Identify which cell holds the provided text, then report its [x, y] central coordinate. 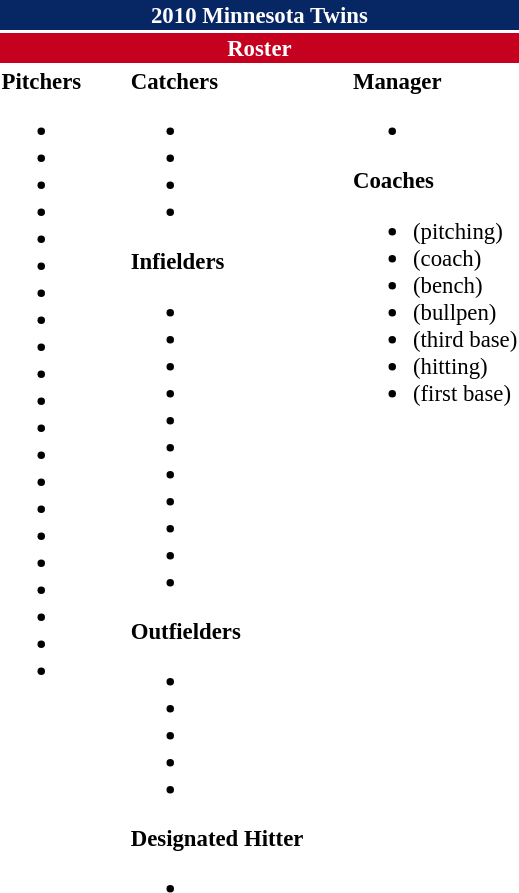
2010 Minnesota Twins [260, 15]
Roster [260, 48]
